Locate the cell with the specified text and output its (X, Y) center coordinate. 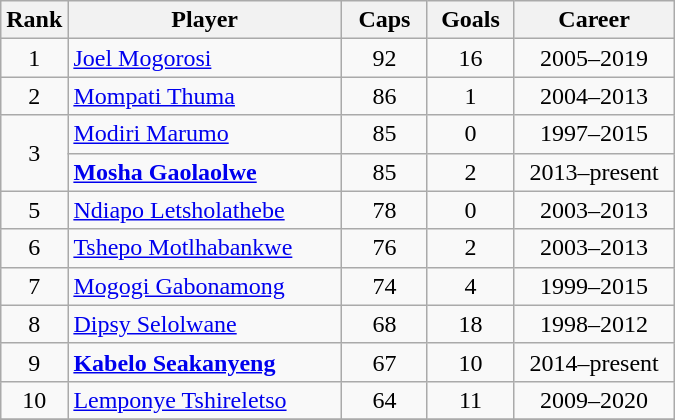
64 (384, 400)
Lemponye Tshireletso (205, 400)
Goals (470, 20)
Kabelo Seakanyeng (205, 362)
92 (384, 58)
Joel Mogorosi (205, 58)
67 (384, 362)
Tshepo Motlhabankwe (205, 248)
2014–present (594, 362)
1998–2012 (594, 324)
7 (34, 286)
Mosha Gaolaolwe (205, 172)
2004–2013 (594, 96)
78 (384, 210)
1997–2015 (594, 134)
11 (470, 400)
Dipsy Selolwane (205, 324)
3 (34, 153)
Rank (34, 20)
5 (34, 210)
Mompati Thuma (205, 96)
2013–present (594, 172)
16 (470, 58)
9 (34, 362)
Modiri Marumo (205, 134)
1999–2015 (594, 286)
Mogogi Gabonamong (205, 286)
6 (34, 248)
74 (384, 286)
18 (470, 324)
2009–2020 (594, 400)
86 (384, 96)
76 (384, 248)
2005–2019 (594, 58)
Caps (384, 20)
8 (34, 324)
Ndiapo Letsholathebe (205, 210)
Player (205, 20)
Career (594, 20)
4 (470, 286)
68 (384, 324)
